Search for the cell housing the specified text and yield its (x, y) center coordinate. 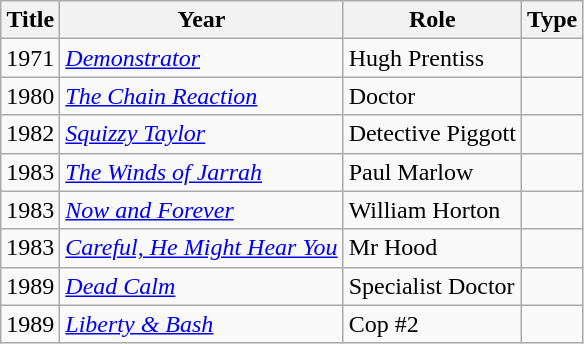
Cop #2 (432, 324)
The Winds of Jarrah (202, 172)
Careful, He Might Hear You (202, 248)
Hugh Prentiss (432, 58)
1982 (30, 134)
1980 (30, 96)
Detective Piggott (432, 134)
Type (552, 20)
Title (30, 20)
Specialist Doctor (432, 286)
1971 (30, 58)
Doctor (432, 96)
Now and Forever (202, 210)
Liberty & Bash (202, 324)
Squizzy Taylor (202, 134)
The Chain Reaction (202, 96)
Year (202, 20)
William Horton (432, 210)
Mr Hood (432, 248)
Role (432, 20)
Paul Marlow (432, 172)
Dead Calm (202, 286)
Demonstrator (202, 58)
